From the cell containing the given text, extract its center point as (x, y) coordinate. 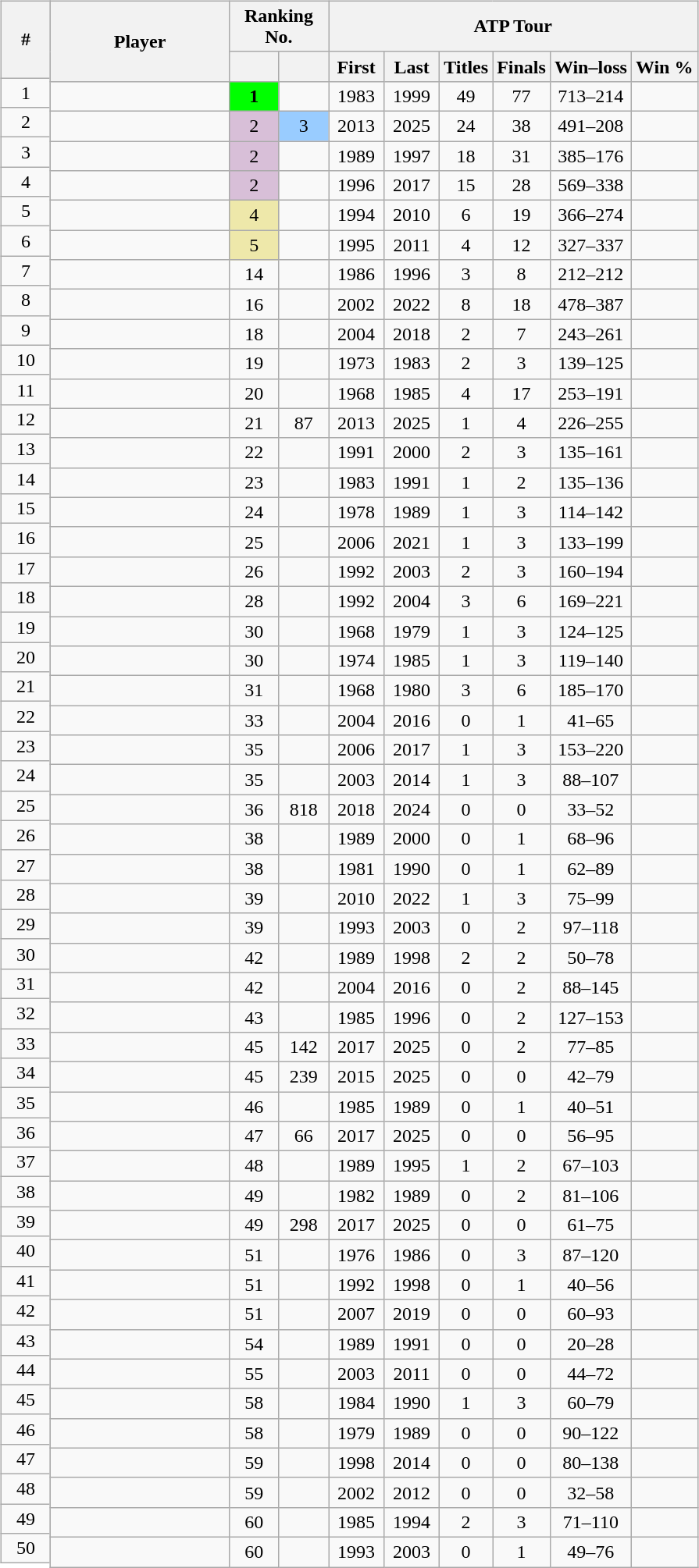
81–106 (590, 1196)
67–103 (590, 1166)
253–191 (590, 393)
1973 (356, 364)
1997 (412, 155)
1981 (356, 869)
569–338 (590, 186)
239 (304, 1076)
11 (26, 389)
71–110 (590, 1522)
First (356, 66)
135–136 (590, 482)
68–96 (590, 839)
29 (26, 924)
87–120 (590, 1255)
Win–loss (590, 66)
97–118 (590, 928)
1978 (356, 512)
50–78 (590, 958)
40–51 (590, 1106)
153–220 (590, 750)
61–75 (590, 1225)
385–176 (590, 155)
33–52 (590, 809)
2012 (412, 1492)
Last (412, 66)
1982 (356, 1196)
60–79 (590, 1403)
88–107 (590, 780)
32 (26, 1014)
20–28 (590, 1344)
50 (26, 1548)
1984 (356, 1403)
2015 (356, 1076)
80–138 (590, 1463)
124–125 (590, 631)
169–221 (590, 601)
34 (26, 1073)
10 (26, 360)
127–153 (590, 1017)
90–122 (590, 1433)
114–142 (590, 512)
44 (26, 1370)
Win % (664, 66)
2007 (356, 1314)
491–208 (590, 126)
2019 (412, 1314)
Player (141, 41)
139–125 (590, 364)
119–140 (590, 661)
1976 (356, 1255)
298 (304, 1225)
56–95 (590, 1136)
49–76 (590, 1552)
ATP Tour (512, 27)
77–85 (590, 1047)
42–79 (590, 1076)
Titles (466, 66)
366–274 (590, 215)
# (26, 39)
40 (26, 1251)
62–89 (590, 869)
77 (522, 96)
185–170 (590, 691)
226–255 (590, 423)
Ranking No. (278, 27)
55 (254, 1374)
32–58 (590, 1492)
87 (304, 423)
1974 (356, 661)
713–214 (590, 96)
88–145 (590, 987)
54 (254, 1344)
135–161 (590, 453)
478–387 (590, 304)
818 (304, 809)
9 (26, 330)
2024 (412, 809)
60–93 (590, 1314)
133–199 (590, 542)
1980 (412, 691)
41 (26, 1281)
327–337 (590, 245)
40–56 (590, 1285)
44–72 (590, 1374)
75–99 (590, 898)
142 (304, 1047)
160–194 (590, 571)
27 (26, 865)
243–261 (590, 334)
37 (26, 1162)
41–65 (590, 720)
66 (304, 1136)
2021 (412, 542)
Finals (522, 66)
1999 (412, 96)
13 (26, 449)
212–212 (590, 275)
